Determine the (X, Y) coordinate at the center of the cell enclosing the given text.  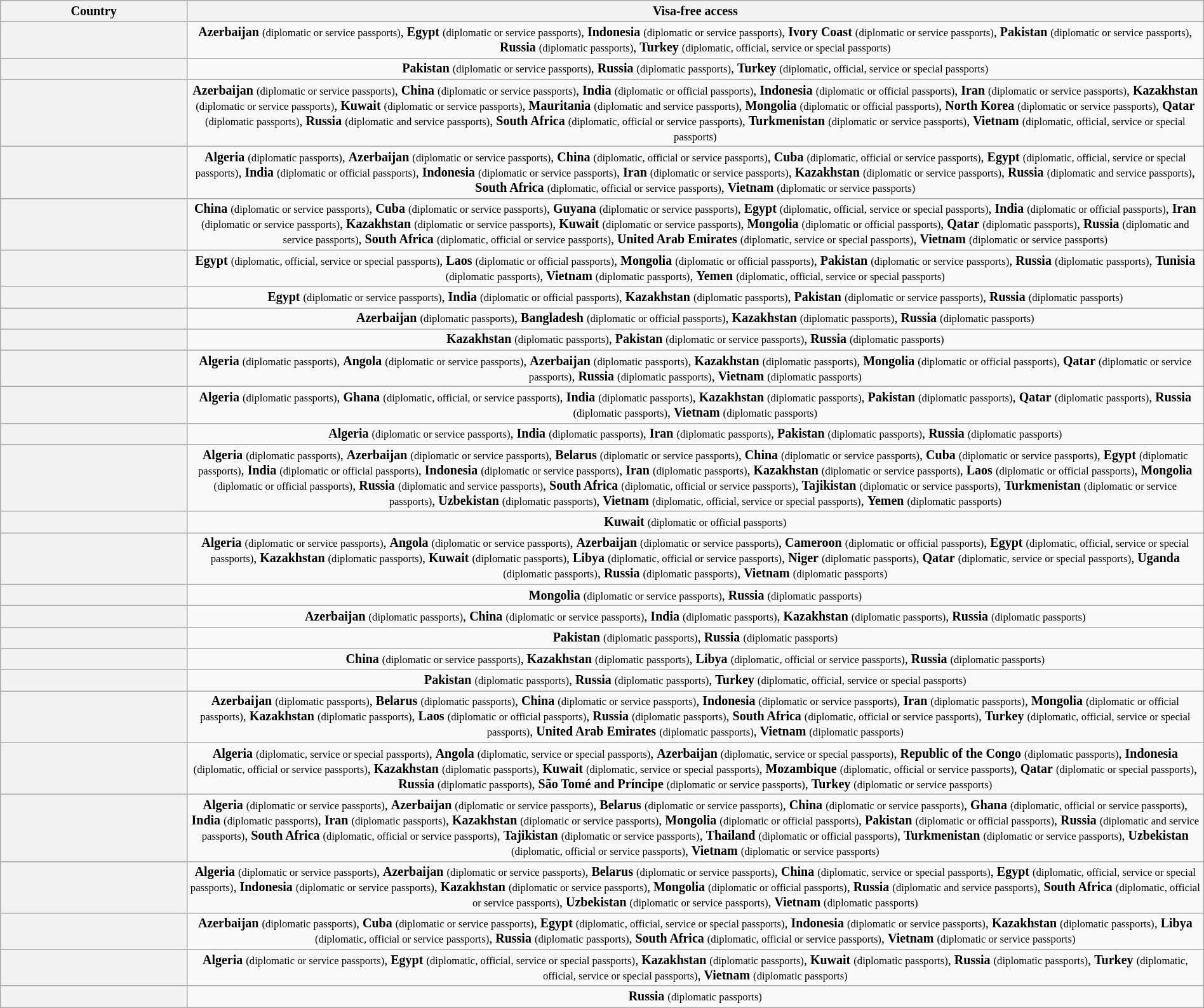
Pakistan (diplomatic or service passports), Russia (diplomatic passports), Turkey (diplomatic, official, service or special passports) (695, 69)
Mongolia (diplomatic or service passports), Russia (diplomatic passports) (695, 596)
Pakistan (diplomatic passports), Russia (diplomatic passports) (695, 638)
Visa-free access (695, 11)
Russia (diplomatic passports) (695, 997)
Kuwait (diplomatic or official passports) (695, 522)
Country (94, 11)
Kazakhstan (diplomatic passports), Pakistan (diplomatic or service passports), Russia (diplomatic passports) (695, 339)
Pakistan (diplomatic passports), Russia (diplomatic passports), Turkey (diplomatic, official, service or special passports) (695, 680)
Azerbaijan (diplomatic passports), Bangladesh (diplomatic or official passports), Kazakhstan (diplomatic passports), Russia (diplomatic passports) (695, 319)
